For the text-containing cell, return its midpoint in [x, y] coordinate format. 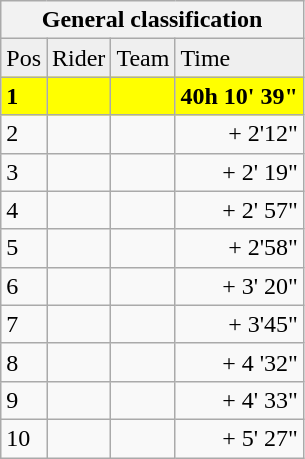
+ 2'58" [239, 248]
8 [24, 362]
3 [24, 172]
5 [24, 248]
+ 3'45" [239, 324]
Pos [24, 58]
+ 2' 57" [239, 210]
+ 4 '32" [239, 362]
9 [24, 400]
Time [239, 58]
7 [24, 324]
2 [24, 134]
+ 5' 27" [239, 438]
6 [24, 286]
40h 10' 39" [239, 96]
Rider [78, 58]
4 [24, 210]
10 [24, 438]
+ 2'12" [239, 134]
General classification [152, 20]
+ 2' 19" [239, 172]
Team [143, 58]
+ 3' 20" [239, 286]
+ 4' 33" [239, 400]
1 [24, 96]
